Extract the [x, y] coordinate from the center of the cell holding the provided text.  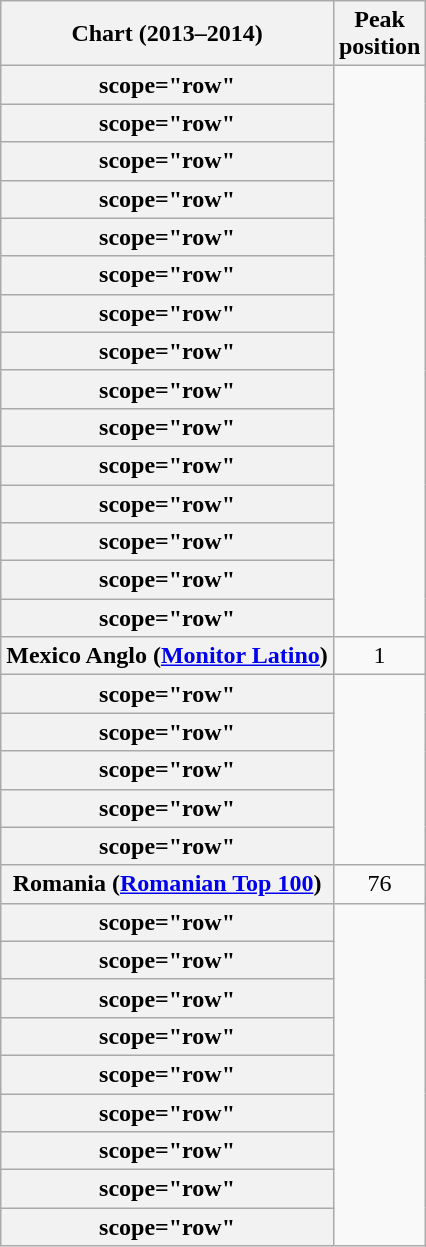
1 [379, 656]
Peakposition [379, 34]
76 [379, 884]
Chart (2013–2014) [168, 34]
Romania (Romanian Top 100) [168, 884]
Mexico Anglo (Monitor Latino) [168, 656]
